Return [X, Y] of the center of cell containing provided text 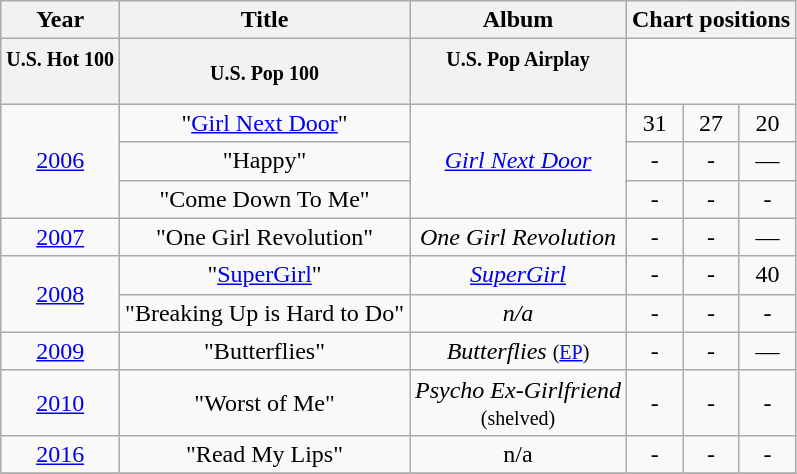
2016 [60, 454]
Chart positions [712, 20]
Title [265, 20]
40 [767, 275]
U.S. Pop Airplay [518, 72]
2009 [60, 351]
Girl Next Door [518, 161]
SuperGirl [518, 275]
2010 [60, 402]
2006 [60, 161]
U.S. Hot 100 [60, 72]
"Happy" [265, 161]
2008 [60, 294]
"One Girl Revolution" [265, 237]
"Come Down To Me" [265, 199]
"Read My Lips" [265, 454]
20 [767, 123]
"Breaking Up is Hard to Do" [265, 313]
One Girl Revolution [518, 237]
"Girl Next Door" [265, 123]
"SuperGirl" [265, 275]
Album [518, 20]
Psycho Ex-Girlfriend(shelved) [518, 402]
31 [655, 123]
"Butterflies" [265, 351]
Year [60, 20]
27 [711, 123]
2007 [60, 237]
"Worst of Me" [265, 402]
U.S. Pop 100 [265, 72]
Butterflies (EP) [518, 351]
